Identify which cell holds the provided text, then report its (X, Y) central coordinate. 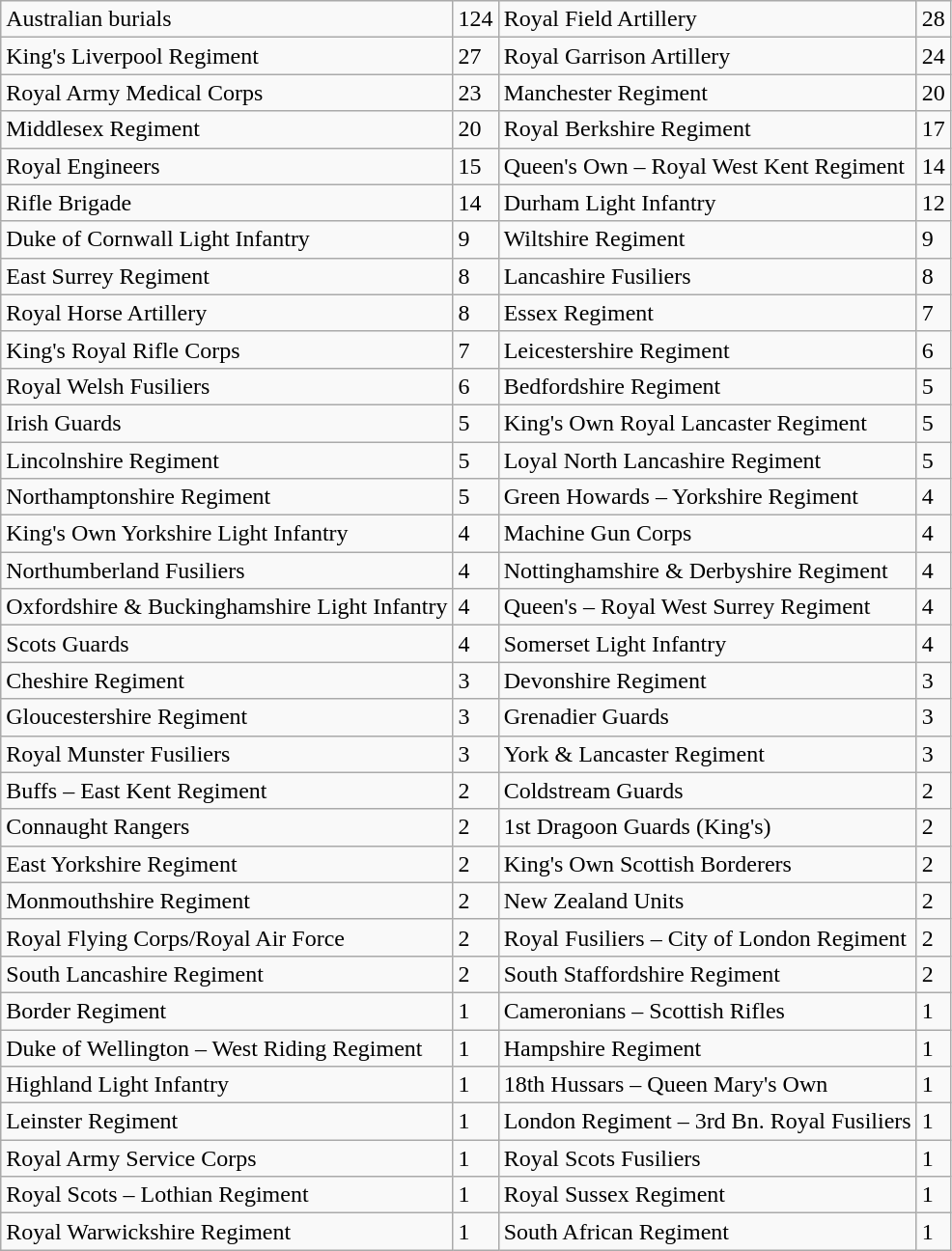
Nottinghamshire & Derbyshire Regiment (707, 570)
Highland Light Infantry (227, 1085)
East Surrey Regiment (227, 276)
Royal Fusiliers – City of London Regiment (707, 937)
28 (933, 19)
Royal Garrison Artillery (707, 56)
Royal Army Medical Corps (227, 93)
Lancashire Fusiliers (707, 276)
Leicestershire Regiment (707, 349)
Oxfordshire & Buckinghamshire Light Infantry (227, 607)
King's Liverpool Regiment (227, 56)
Middlesex Regiment (227, 129)
Buffs – East Kent Regiment (227, 791)
King's Royal Rifle Corps (227, 349)
Royal Sussex Regiment (707, 1195)
Royal Welsh Fusiliers (227, 386)
Leinster Regiment (227, 1122)
Royal Warwickshire Regiment (227, 1232)
Northumberland Fusiliers (227, 570)
23 (475, 93)
East Yorkshire Regiment (227, 864)
Queen's – Royal West Surrey Regiment (707, 607)
Royal Army Service Corps (227, 1158)
Royal Flying Corps/Royal Air Force (227, 937)
New Zealand Units (707, 901)
Border Regiment (227, 1011)
Duke of Cornwall Light Infantry (227, 239)
Wiltshire Regiment (707, 239)
27 (475, 56)
King's Own Yorkshire Light Infantry (227, 534)
Duke of Wellington – West Riding Regiment (227, 1047)
Hampshire Regiment (707, 1047)
Cheshire Regiment (227, 681)
York & Lancaster Regiment (707, 754)
124 (475, 19)
Rifle Brigade (227, 203)
London Regiment – 3rd Bn. Royal Fusiliers (707, 1122)
Devonshire Regiment (707, 681)
King's Own Royal Lancaster Regiment (707, 423)
South Lancashire Regiment (227, 974)
Royal Berkshire Regiment (707, 129)
Gloucestershire Regiment (227, 717)
Cameronians – Scottish Rifles (707, 1011)
Royal Munster Fusiliers (227, 754)
15 (475, 166)
12 (933, 203)
Scots Guards (227, 644)
17 (933, 129)
Irish Guards (227, 423)
Royal Scots – Lothian Regiment (227, 1195)
Essex Regiment (707, 313)
Royal Horse Artillery (227, 313)
18th Hussars – Queen Mary's Own (707, 1085)
Queen's Own – Royal West Kent Regiment (707, 166)
Machine Gun Corps (707, 534)
24 (933, 56)
Manchester Regiment (707, 93)
Loyal North Lancashire Regiment (707, 460)
South African Regiment (707, 1232)
Royal Field Artillery (707, 19)
Lincolnshire Regiment (227, 460)
Somerset Light Infantry (707, 644)
Australian burials (227, 19)
Monmouthshire Regiment (227, 901)
King's Own Scottish Borderers (707, 864)
Royal Engineers (227, 166)
Grenadier Guards (707, 717)
Northamptonshire Regiment (227, 497)
Coldstream Guards (707, 791)
Bedfordshire Regiment (707, 386)
1st Dragoon Guards (King's) (707, 827)
Connaught Rangers (227, 827)
Green Howards – Yorkshire Regiment (707, 497)
Durham Light Infantry (707, 203)
Royal Scots Fusiliers (707, 1158)
South Staffordshire Regiment (707, 974)
